From the cell containing the given text, extract its center point as [X, Y] coordinate. 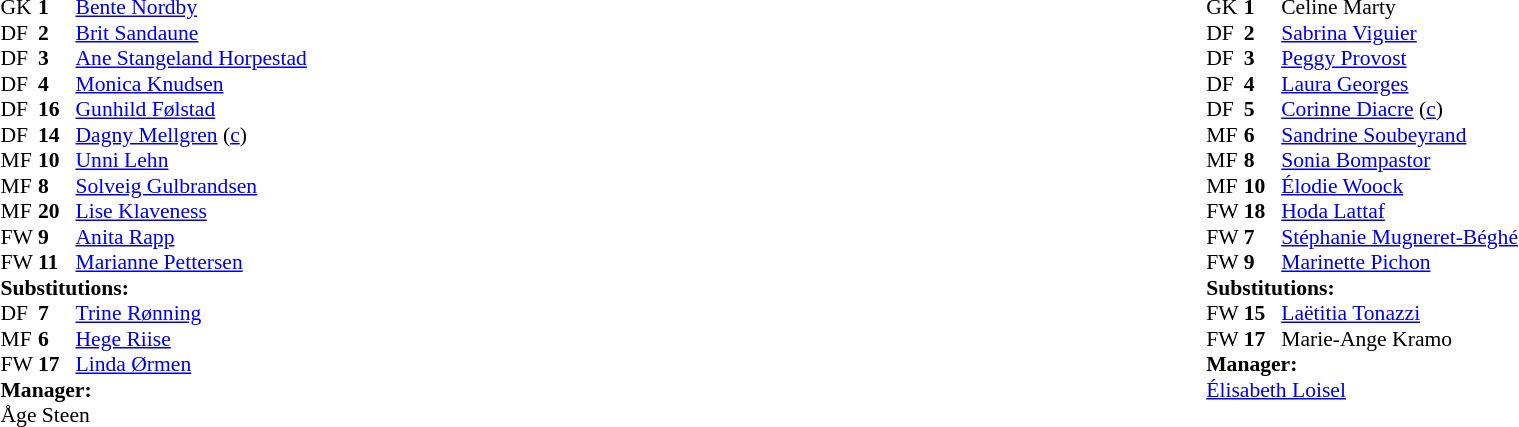
Monica Knudsen [192, 84]
20 [57, 211]
Marie-Ange Kramo [1400, 339]
5 [1263, 109]
Linda Ørmen [192, 365]
Unni Lehn [192, 161]
Trine Rønning [192, 313]
Anita Rapp [192, 237]
Brit Sandaune [192, 33]
Dagny Mellgren (c) [192, 135]
Élodie Woock [1400, 186]
Lise Klaveness [192, 211]
Hoda Lattaf [1400, 211]
Hege Riise [192, 339]
Élisabeth Loisel [1362, 390]
Gunhild Følstad [192, 109]
Peggy Provost [1400, 59]
11 [57, 263]
Laura Georges [1400, 84]
Laëtitia Tonazzi [1400, 313]
Solveig Gulbrandsen [192, 186]
Marianne Pettersen [192, 263]
18 [1263, 211]
Ane Stangeland Horpestad [192, 59]
Sabrina Viguier [1400, 33]
15 [1263, 313]
16 [57, 109]
Stéphanie Mugneret-Béghé [1400, 237]
Corinne Diacre (c) [1400, 109]
Sandrine Soubeyrand [1400, 135]
Marinette Pichon [1400, 263]
Sonia Bompastor [1400, 161]
14 [57, 135]
